Detect which cell encompasses the target text, then output its (X, Y) center coordinate. 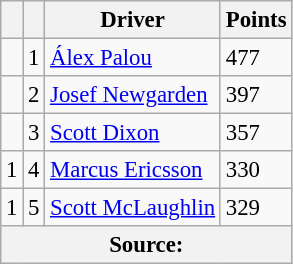
5 (34, 208)
397 (256, 95)
Marcus Ericsson (133, 170)
Josef Newgarden (133, 95)
330 (256, 170)
477 (256, 58)
Scott Dixon (133, 133)
Source: (146, 245)
Driver (133, 20)
3 (34, 133)
357 (256, 133)
Scott McLaughlin (133, 208)
Points (256, 20)
Álex Palou (133, 58)
4 (34, 170)
2 (34, 95)
329 (256, 208)
